Capture the cell that displays the provided text and extract its (X, Y) central coordinate. 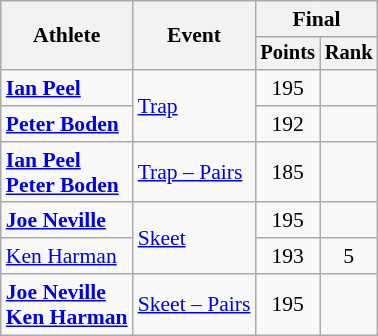
Athlete (67, 36)
Skeet (194, 238)
Rank (349, 54)
Trap (194, 106)
Event (194, 36)
Points (287, 54)
Ian PeelPeter Boden (67, 172)
Peter Boden (67, 124)
Joe NevilleKen Harman (67, 304)
5 (349, 256)
Skeet – Pairs (194, 304)
Trap – Pairs (194, 172)
192 (287, 124)
Final (316, 19)
Ken Harman (67, 256)
185 (287, 172)
193 (287, 256)
Ian Peel (67, 88)
Joe Neville (67, 221)
